Extract the [x, y] coordinate from the center of the cell holding the provided text.  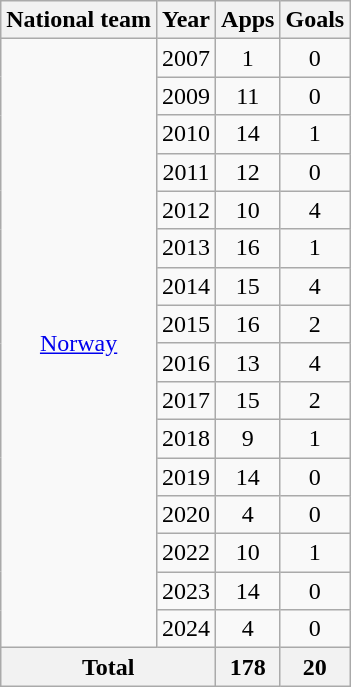
178 [248, 667]
National team [79, 20]
2007 [186, 58]
2019 [186, 477]
2016 [186, 362]
11 [248, 96]
Total [108, 667]
12 [248, 172]
2009 [186, 96]
Goals [315, 20]
9 [248, 438]
2013 [186, 248]
2010 [186, 134]
2014 [186, 286]
2018 [186, 438]
2022 [186, 553]
2017 [186, 400]
2024 [186, 629]
Norway [79, 344]
2023 [186, 591]
Year [186, 20]
20 [315, 667]
2020 [186, 515]
2015 [186, 324]
2012 [186, 210]
13 [248, 362]
2011 [186, 172]
Apps [248, 20]
